Output the [X, Y] coordinate of the center of the cell containing the given text.  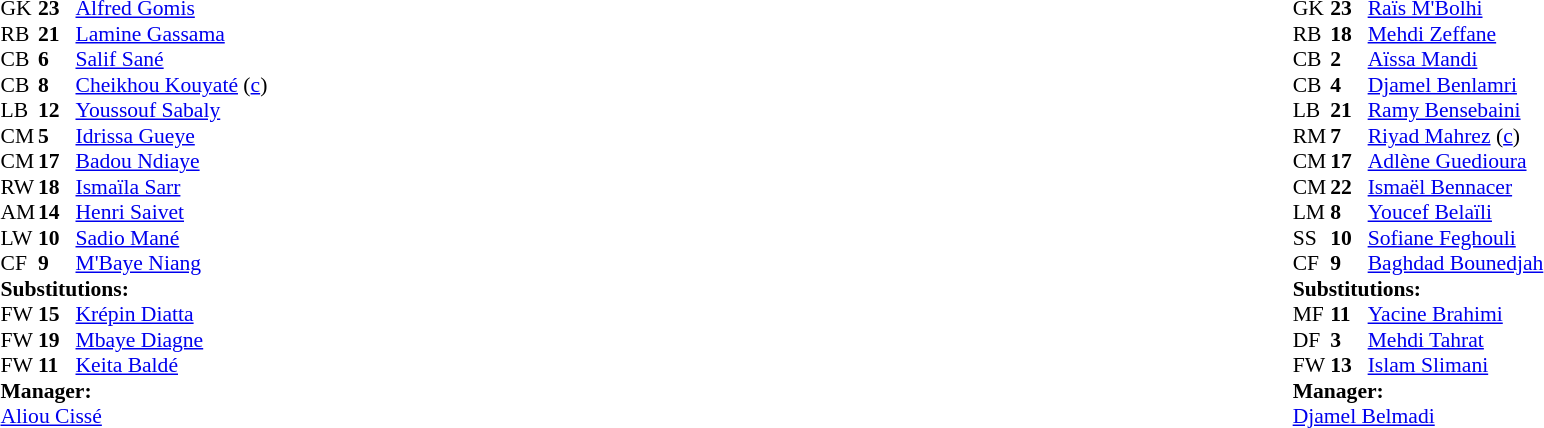
5 [57, 136]
12 [57, 111]
Ismaïla Sarr [172, 187]
Ramy Bensebaini [1456, 111]
AM [19, 213]
Riyad Mahrez (c) [1456, 136]
Mbaye Diagne [172, 340]
Djamel Benlamri [1456, 85]
22 [1349, 187]
Idrissa Gueye [172, 136]
7 [1349, 136]
RM [1312, 136]
15 [57, 315]
Baghdad Bounedjah [1456, 263]
RW [19, 187]
4 [1349, 85]
Lamine Gassama [172, 34]
19 [57, 340]
Sadio Mané [172, 238]
Yacine Brahimi [1456, 315]
Islam Slimani [1456, 365]
DF [1312, 340]
14 [57, 213]
Krépin Diatta [172, 315]
Mehdi Tahrat [1456, 340]
Mehdi Zeffane [1456, 34]
Keita Baldé [172, 365]
SS [1312, 238]
LW [19, 238]
2 [1349, 59]
13 [1349, 365]
Salif Sané [172, 59]
6 [57, 59]
Henri Saivet [172, 213]
Cheikhou Kouyaté (c) [172, 85]
Sofiane Feghouli [1456, 238]
Youcef Belaïli [1456, 213]
Badou Ndiaye [172, 161]
MF [1312, 315]
3 [1349, 340]
LM [1312, 213]
Youssouf Sabaly [172, 111]
Ismaël Bennacer [1456, 187]
Adlène Guedioura [1456, 161]
M'Baye Niang [172, 263]
Aïssa Mandi [1456, 59]
